Extract the [x, y] coordinate from the center of the cell holding the provided text.  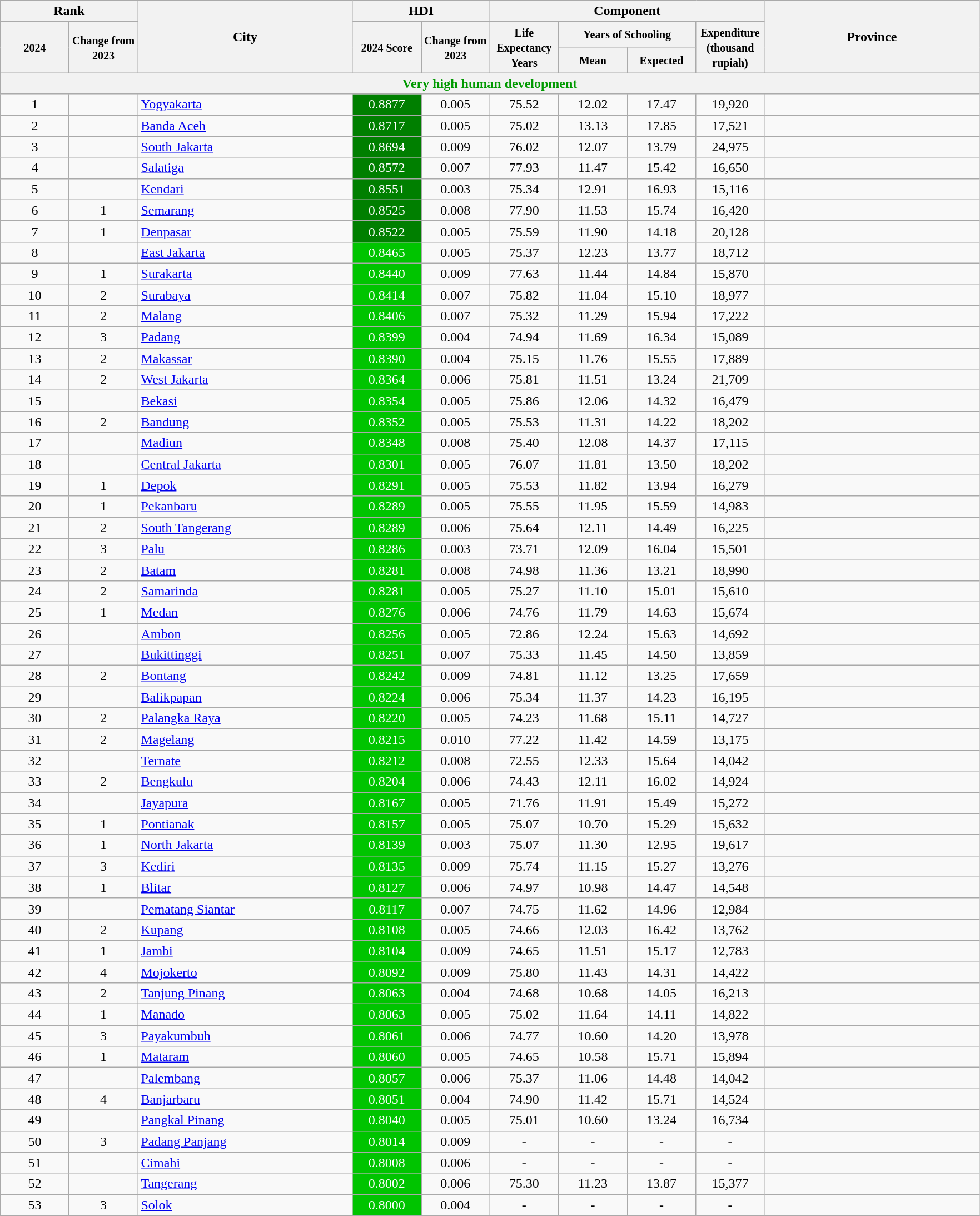
11.81 [593, 464]
18 [35, 464]
14.32 [661, 401]
0.8286 [387, 549]
74.43 [524, 782]
74.77 [524, 1036]
12.02 [593, 105]
50 [35, 1141]
11.10 [593, 591]
Mataram [245, 1057]
76.07 [524, 464]
12,984 [730, 909]
Batam [245, 570]
11.29 [593, 316]
Malang [245, 316]
17,659 [730, 676]
0.8364 [387, 380]
15.74 [661, 210]
14.37 [661, 443]
Mean [593, 60]
0.8204 [387, 782]
Yogyakarta [245, 105]
51 [35, 1163]
Solok [245, 1205]
Ambon [245, 633]
Salatiga [245, 168]
33 [35, 782]
Pontianak [245, 824]
16,420 [730, 210]
16,479 [730, 401]
0.8108 [387, 930]
27 [35, 655]
Padang [245, 337]
11.47 [593, 168]
12.91 [593, 189]
Tangerang [245, 1184]
75.27 [524, 591]
14,548 [730, 887]
0.8440 [387, 274]
11.31 [593, 422]
11.69 [593, 337]
Bekasi [245, 401]
15.10 [661, 295]
Life Expectancy Years [524, 47]
15,632 [730, 824]
15,272 [730, 803]
0.8551 [387, 189]
11.43 [593, 972]
0.8215 [387, 739]
11.91 [593, 803]
10.98 [593, 887]
15.42 [661, 168]
18,977 [730, 295]
2024 [35, 47]
Makassar [245, 359]
48 [35, 1099]
Pematang Siantar [245, 909]
75.01 [524, 1120]
5 [35, 189]
14.22 [661, 422]
13.79 [661, 147]
77.90 [524, 210]
11.68 [593, 718]
11.82 [593, 485]
Palu [245, 549]
53 [35, 1205]
20 [35, 507]
11.45 [593, 655]
17,222 [730, 316]
75.64 [524, 528]
14.05 [661, 994]
74.98 [524, 570]
0.8002 [387, 1184]
75.15 [524, 359]
2024 Score [387, 47]
Expected [661, 60]
17,115 [730, 443]
0.8000 [387, 1205]
39 [35, 909]
17 [35, 443]
Semarang [245, 210]
37 [35, 866]
36 [35, 845]
45 [35, 1036]
0.8167 [387, 803]
35 [35, 824]
Medan [245, 612]
0.8220 [387, 718]
25 [35, 612]
77.93 [524, 168]
14.11 [661, 1015]
13 [35, 359]
11.53 [593, 210]
15.17 [661, 951]
15.55 [661, 359]
11.12 [593, 676]
Kupang [245, 930]
16.04 [661, 549]
73.71 [524, 549]
North Jakarta [245, 845]
15.94 [661, 316]
15,116 [730, 189]
34 [35, 803]
20,128 [730, 231]
0.8040 [387, 1120]
Blitar [245, 887]
14,727 [730, 718]
13.94 [661, 485]
13,978 [730, 1036]
15,674 [730, 612]
Bengkulu [245, 782]
17.85 [661, 126]
13,175 [730, 739]
75.52 [524, 105]
12.33 [593, 761]
13,762 [730, 930]
14.63 [661, 612]
16,213 [730, 994]
15.29 [661, 824]
74.97 [524, 887]
11 [35, 316]
40 [35, 930]
Surakarta [245, 274]
Payakumbuh [245, 1036]
Bandung [245, 422]
0.8406 [387, 316]
0.8135 [387, 866]
15,377 [730, 1184]
0.8572 [387, 168]
City [245, 37]
11.95 [593, 507]
13.13 [593, 126]
19 [35, 485]
44 [35, 1015]
75.74 [524, 866]
0.8051 [387, 1099]
15.01 [661, 591]
14.23 [661, 697]
10.58 [593, 1057]
West Jakarta [245, 380]
15.63 [661, 633]
14,983 [730, 507]
47 [35, 1078]
16,195 [730, 697]
Magelang [245, 739]
16.02 [661, 782]
Kediri [245, 866]
Palembang [245, 1078]
16,279 [730, 485]
0.8301 [387, 464]
13,859 [730, 655]
Palangka Raya [245, 718]
14.49 [661, 528]
16,650 [730, 168]
Manado [245, 1015]
75.80 [524, 972]
12.24 [593, 633]
Province [872, 37]
13.25 [661, 676]
HDI [421, 11]
11.79 [593, 612]
0.8276 [387, 612]
17,521 [730, 126]
76.02 [524, 147]
12.07 [593, 147]
11.23 [593, 1184]
19,920 [730, 105]
12 [35, 337]
0.8877 [387, 105]
11.36 [593, 570]
Pekanbaru [245, 507]
15.11 [661, 718]
0.8139 [387, 845]
Surabaya [245, 295]
14.47 [661, 887]
0.8694 [387, 147]
Jayapura [245, 803]
14.48 [661, 1078]
15 [35, 401]
0.8348 [387, 443]
0.8522 [387, 231]
19,617 [730, 845]
15,894 [730, 1057]
38 [35, 887]
22 [35, 549]
14.96 [661, 909]
12.09 [593, 549]
46 [35, 1057]
Samarinda [245, 591]
Depok [245, 485]
77.63 [524, 274]
11.90 [593, 231]
Years of Schooling [627, 34]
0.8291 [387, 485]
12.06 [593, 401]
0.8157 [387, 824]
9 [35, 274]
12.08 [593, 443]
11.30 [593, 845]
16.93 [661, 189]
Pangkal Pinang [245, 1120]
0.8390 [387, 359]
24 [35, 591]
11.44 [593, 274]
13.77 [661, 252]
Expenditure(thousand rupiah) [730, 47]
Banjarbaru [245, 1099]
Mojokerto [245, 972]
30 [35, 718]
21,709 [730, 380]
12,783 [730, 951]
Rank [69, 11]
0.8104 [387, 951]
0.8127 [387, 887]
74.68 [524, 994]
Madiun [245, 443]
10 [35, 295]
Tanjung Pinang [245, 994]
74.66 [524, 930]
74.23 [524, 718]
74.81 [524, 676]
Cimahi [245, 1163]
12.95 [661, 845]
14.18 [661, 231]
43 [35, 994]
Bontang [245, 676]
74.76 [524, 612]
75.81 [524, 380]
14.31 [661, 972]
Banda Aceh [245, 126]
15.59 [661, 507]
South Tangerang [245, 528]
0.8014 [387, 1141]
28 [35, 676]
10.68 [593, 994]
15.49 [661, 803]
15,870 [730, 274]
49 [35, 1120]
0.8352 [387, 422]
42 [35, 972]
Ternate [245, 761]
6 [35, 210]
32 [35, 761]
0.8212 [387, 761]
0.8224 [387, 697]
12.23 [593, 252]
0.8117 [387, 909]
14,692 [730, 633]
South Jakarta [245, 147]
Kendari [245, 189]
15.27 [661, 866]
11.37 [593, 697]
26 [35, 633]
11.04 [593, 295]
0.8399 [387, 337]
77.22 [524, 739]
41 [35, 951]
0.8465 [387, 252]
75.30 [524, 1184]
31 [35, 739]
24,975 [730, 147]
0.8242 [387, 676]
13.87 [661, 1184]
16.34 [661, 337]
16,734 [730, 1120]
15.64 [661, 761]
14,924 [730, 782]
East Jakarta [245, 252]
Very high human development [490, 83]
18,712 [730, 252]
Jambi [245, 951]
12.03 [593, 930]
72.86 [524, 633]
Denpasar [245, 231]
14,822 [730, 1015]
14,422 [730, 972]
74.75 [524, 909]
74.90 [524, 1099]
0.8717 [387, 126]
75.86 [524, 401]
0.8525 [387, 210]
0.8061 [387, 1036]
75.55 [524, 507]
0.8414 [387, 295]
71.76 [524, 803]
17,889 [730, 359]
14,524 [730, 1099]
16.42 [661, 930]
0.8057 [387, 1078]
Padang Panjang [245, 1141]
15,089 [730, 337]
Bukittinggi [245, 655]
23 [35, 570]
75.59 [524, 231]
74.94 [524, 337]
29 [35, 697]
10.70 [593, 824]
11.64 [593, 1015]
Component [627, 11]
Central Jakarta [245, 464]
0.8354 [387, 401]
0.8092 [387, 972]
13.50 [661, 464]
11.15 [593, 866]
15,610 [730, 591]
13,276 [730, 866]
11.76 [593, 359]
72.55 [524, 761]
11.06 [593, 1078]
75.33 [524, 655]
17.47 [661, 105]
14.84 [661, 274]
7 [35, 231]
21 [35, 528]
0.010 [456, 739]
11.62 [593, 909]
75.40 [524, 443]
16 [35, 422]
8 [35, 252]
0.8008 [387, 1163]
14.20 [661, 1036]
0.8060 [387, 1057]
13.21 [661, 570]
14.59 [661, 739]
0.8256 [387, 633]
75.82 [524, 295]
52 [35, 1184]
14 [35, 380]
18,990 [730, 570]
15,501 [730, 549]
75.32 [524, 316]
Balikpapan [245, 697]
14.50 [661, 655]
0.8251 [387, 655]
16,225 [730, 528]
